For the text-containing cell, return its midpoint in (X, Y) coordinate format. 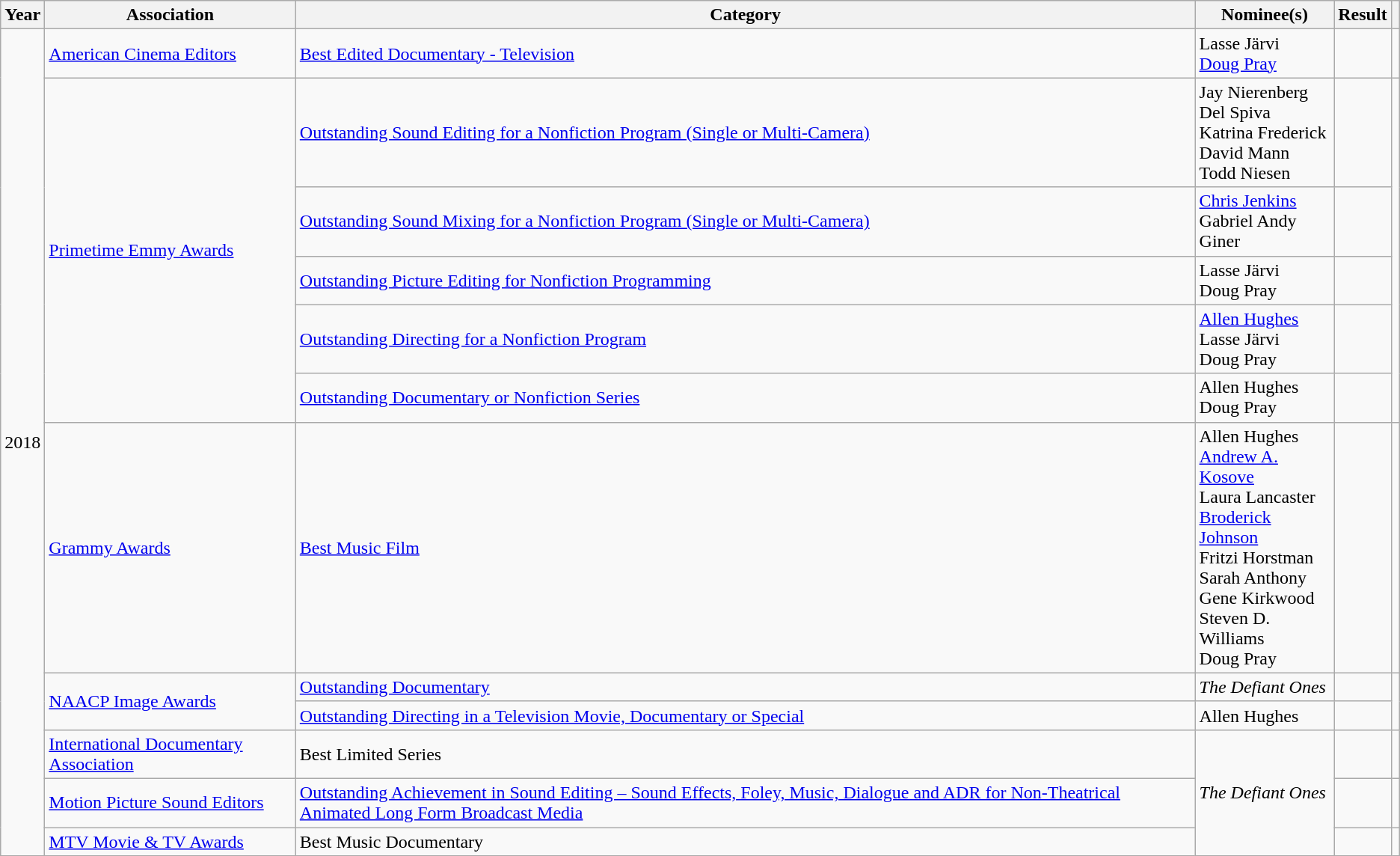
Primetime Emmy Awards (171, 250)
Allen Hughes (1265, 715)
Allen HughesLasse Järvi Doug Pray (1265, 339)
Outstanding Sound Mixing for a Nonfiction Program (Single or Multi-Camera) (745, 221)
Outstanding Directing in a Television Movie, Documentary or Special (745, 715)
Category (745, 15)
Nominee(s) (1265, 15)
NAACP Image Awards (171, 701)
International Documentary Association (171, 754)
Allen Hughes Doug Pray (1265, 398)
2018 (22, 443)
American Cinema Editors (171, 54)
Outstanding Picture Editing for Nonfiction Programming (745, 280)
Jay Nierenberg Del Spiva Katrina Frederick David MannTodd Niesen (1265, 132)
Outstanding Sound Editing for a Nonfiction Program (Single or Multi-Camera) (745, 132)
Best Music Documentary (745, 842)
Outstanding Directing for a Nonfiction Program (745, 339)
Outstanding Achievement in Sound Editing – Sound Effects, Foley, Music, Dialogue and ADR for Non-Theatrical Animated Long Form Broadcast Media (745, 802)
Grammy Awards (171, 548)
Result (1363, 15)
Outstanding Documentary or Nonfiction Series (745, 398)
Best Edited Documentary - Television (745, 54)
Chris Jenkins Gabriel Andy Giner (1265, 221)
Year (22, 15)
Motion Picture Sound Editors (171, 802)
Best Music Film (745, 548)
MTV Movie & TV Awards (171, 842)
Allen Hughes Andrew A. Kosove Laura Lancaster Broderick Johnson Fritzi Horstman Sarah AnthonyGene Kirkwood Steven D. Williams Doug Pray (1265, 548)
Best Limited Series (745, 754)
Association (171, 15)
Outstanding Documentary (745, 687)
